Capture the cell that displays the provided text and extract its (x, y) central coordinate. 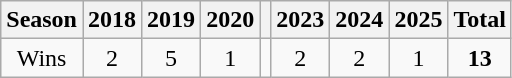
Wins (42, 58)
2019 (172, 20)
Season (42, 20)
2018 (112, 20)
2023 (300, 20)
Total (480, 20)
2025 (418, 20)
13 (480, 58)
2024 (360, 20)
5 (172, 58)
2020 (230, 20)
